Provide the [X, Y] coordinate of the cell's center where the given text is located.  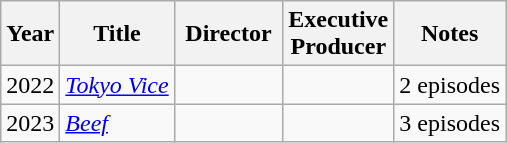
2 episodes [450, 85]
2023 [30, 123]
Notes [450, 34]
3 episodes [450, 123]
ExecutiveProducer [338, 34]
Beef [117, 123]
Year [30, 34]
Title [117, 34]
2022 [30, 85]
Tokyo Vice [117, 85]
Director [228, 34]
